Return the (X, Y) coordinate for the center point of the cell that contains the specified text.  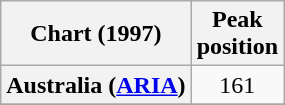
Australia (ARIA) (96, 85)
Chart (1997) (96, 34)
161 (237, 85)
Peakposition (237, 34)
